From the cell containing the given text, extract its center point as [X, Y] coordinate. 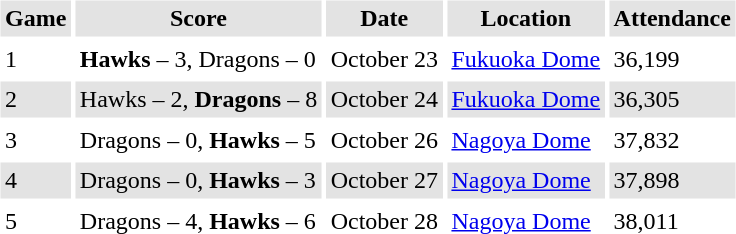
4 [35, 180]
Attendance [672, 18]
October 26 [384, 140]
36,199 [672, 59]
Dragons – 0, Hawks – 3 [198, 180]
37,832 [672, 140]
3 [35, 140]
October 27 [384, 180]
Date [384, 18]
37,898 [672, 180]
Score [198, 18]
36,305 [672, 100]
2 [35, 100]
Location [526, 18]
1 [35, 59]
Hawks – 2, Dragons – 8 [198, 100]
October 24 [384, 100]
Dragons – 0, Hawks – 5 [198, 140]
Hawks – 3, Dragons – 0 [198, 59]
Game [35, 18]
October 23 [384, 59]
